Pinpoint the cell where the given text exists, returning its (X, Y) midpoint coordinate. 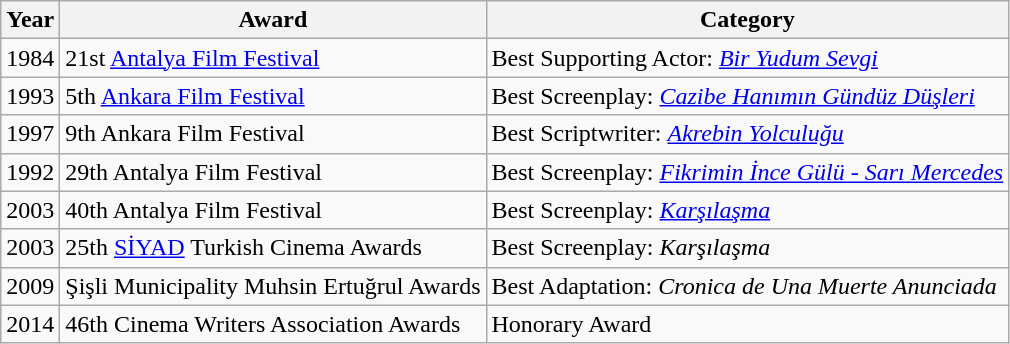
2014 (30, 324)
1993 (30, 96)
1997 (30, 134)
25th SİYAD Turkish Cinema Awards (273, 248)
Şişli Municipality Muhsin Ertuğrul Awards (273, 286)
9th Ankara Film Festival (273, 134)
Best Supporting Actor: Bir Yudum Sevgi (748, 58)
Best Scriptwriter: Akrebin Yolculuğu (748, 134)
Best Screenplay: Cazibe Hanımın Gündüz Düşleri (748, 96)
Award (273, 20)
Best Adaptation: Cronica de Una Muerte Anunciada (748, 286)
40th Antalya Film Festival (273, 210)
2009 (30, 286)
29th Antalya Film Festival (273, 172)
1992 (30, 172)
Best Screenplay: Fikrimin İnce Gülü - Sarı Mercedes (748, 172)
5th Ankara Film Festival (273, 96)
Year (30, 20)
Category (748, 20)
1984 (30, 58)
46th Cinema Writers Association Awards (273, 324)
Honorary Award (748, 324)
21st Antalya Film Festival (273, 58)
